Capture the cell that displays the provided text and extract its [X, Y] central coordinate. 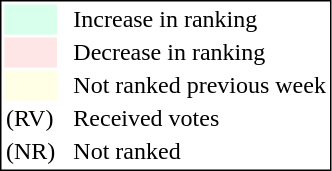
(RV) [30, 119]
(NR) [30, 151]
Increase in ranking [200, 19]
Not ranked previous week [200, 85]
Not ranked [200, 151]
Received votes [200, 119]
Decrease in ranking [200, 53]
